Capture the cell that displays the provided text and extract its (X, Y) central coordinate. 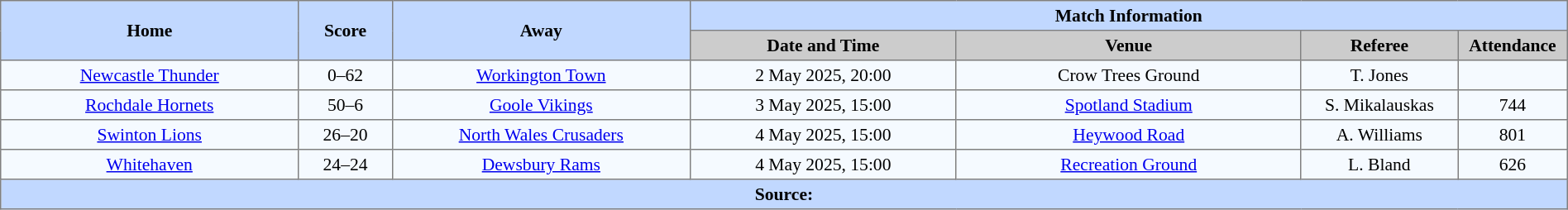
S. Mikalauskas (1379, 105)
Date and Time (823, 45)
Score (346, 31)
3 May 2025, 15:00 (823, 105)
26–20 (346, 135)
Source: (784, 194)
744 (1513, 105)
24–24 (346, 165)
Referee (1379, 45)
Rochdale Hornets (150, 105)
Dewsbury Rams (541, 165)
Goole Vikings (541, 105)
Swinton Lions (150, 135)
0–62 (346, 75)
Spotland Stadium (1128, 105)
801 (1513, 135)
626 (1513, 165)
T. Jones (1379, 75)
L. Bland (1379, 165)
2 May 2025, 20:00 (823, 75)
Whitehaven (150, 165)
Newcastle Thunder (150, 75)
Recreation Ground (1128, 165)
Crow Trees Ground (1128, 75)
North Wales Crusaders (541, 135)
Attendance (1513, 45)
Workington Town (541, 75)
Heywood Road (1128, 135)
Venue (1128, 45)
50–6 (346, 105)
Match Information (1128, 16)
Home (150, 31)
A. Williams (1379, 135)
Away (541, 31)
